Return (x, y) of the center of cell containing provided text 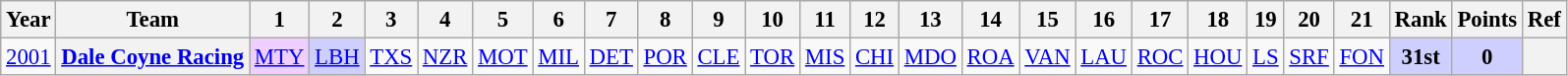
CLE (719, 57)
Ref (1543, 20)
0 (1486, 57)
NZR (445, 57)
VAN (1048, 57)
1 (279, 20)
Year (29, 20)
20 (1309, 20)
LS (1266, 57)
MOT (503, 57)
31st (1421, 57)
ROC (1160, 57)
2001 (29, 57)
19 (1266, 20)
LAU (1103, 57)
MTY (279, 57)
CHI (875, 57)
7 (611, 20)
Dale Coyne Racing (153, 57)
10 (773, 20)
12 (875, 20)
14 (991, 20)
HOU (1218, 57)
TOR (773, 57)
6 (558, 20)
MDO (930, 57)
5 (503, 20)
POR (665, 57)
FON (1362, 57)
Points (1486, 20)
DET (611, 57)
18 (1218, 20)
8 (665, 20)
2 (337, 20)
MIL (558, 57)
4 (445, 20)
ROA (991, 57)
16 (1103, 20)
MIS (824, 57)
9 (719, 20)
13 (930, 20)
SRF (1309, 57)
Team (153, 20)
Rank (1421, 20)
15 (1048, 20)
3 (391, 20)
11 (824, 20)
TXS (391, 57)
17 (1160, 20)
LBH (337, 57)
21 (1362, 20)
